For the text-containing cell, return its midpoint in [X, Y] coordinate format. 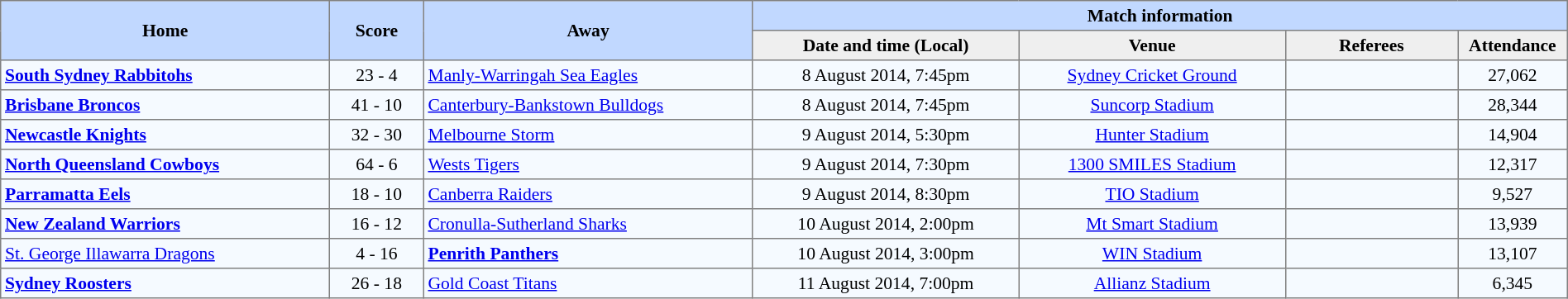
Score [377, 31]
9 August 2014, 8:30pm [886, 194]
New Zealand Warriors [165, 224]
Brisbane Broncos [165, 105]
16 - 12 [377, 224]
South Sydney Rabbitohs [165, 75]
Melbourne Storm [588, 135]
9,527 [1513, 194]
41 - 10 [377, 105]
13,939 [1513, 224]
Sydney Roosters [165, 283]
28,344 [1513, 105]
6,345 [1513, 283]
12,317 [1513, 164]
9 August 2014, 7:30pm [886, 164]
Canterbury-Bankstown Bulldogs [588, 105]
St. George Illawarra Dragons [165, 254]
1300 SMILES Stadium [1152, 164]
Gold Coast Titans [588, 283]
Cronulla-Sutherland Sharks [588, 224]
Penrith Panthers [588, 254]
27,062 [1513, 75]
Match information [1159, 16]
Attendance [1513, 45]
North Queensland Cowboys [165, 164]
Newcastle Knights [165, 135]
Manly-Warringah Sea Eagles [588, 75]
64 - 6 [377, 164]
TIO Stadium [1152, 194]
10 August 2014, 3:00pm [886, 254]
Sydney Cricket Ground [1152, 75]
Mt Smart Stadium [1152, 224]
14,904 [1513, 135]
Date and time (Local) [886, 45]
32 - 30 [377, 135]
10 August 2014, 2:00pm [886, 224]
Home [165, 31]
Hunter Stadium [1152, 135]
Referees [1371, 45]
Suncorp Stadium [1152, 105]
9 August 2014, 5:30pm [886, 135]
4 - 16 [377, 254]
26 - 18 [377, 283]
Venue [1152, 45]
Allianz Stadium [1152, 283]
18 - 10 [377, 194]
Parramatta Eels [165, 194]
23 - 4 [377, 75]
Canberra Raiders [588, 194]
Away [588, 31]
WIN Stadium [1152, 254]
Wests Tigers [588, 164]
11 August 2014, 7:00pm [886, 283]
13,107 [1513, 254]
